Capture the cell that displays the provided text and extract its (x, y) central coordinate. 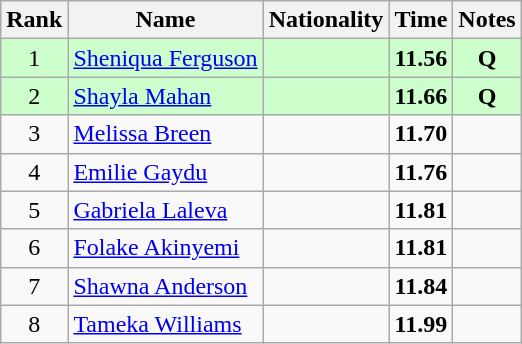
6 (34, 248)
11.56 (421, 58)
8 (34, 324)
Tameka Williams (166, 324)
Notes (487, 20)
7 (34, 286)
11.76 (421, 172)
Shawna Anderson (166, 286)
11.70 (421, 134)
Name (166, 20)
4 (34, 172)
Folake Akinyemi (166, 248)
2 (34, 96)
Sheniqua Ferguson (166, 58)
11.99 (421, 324)
5 (34, 210)
Melissa Breen (166, 134)
11.66 (421, 96)
11.84 (421, 286)
Time (421, 20)
Nationality (326, 20)
Rank (34, 20)
1 (34, 58)
Emilie Gaydu (166, 172)
Shayla Mahan (166, 96)
3 (34, 134)
Gabriela Laleva (166, 210)
